Capture the cell that displays the provided text and extract its (X, Y) central coordinate. 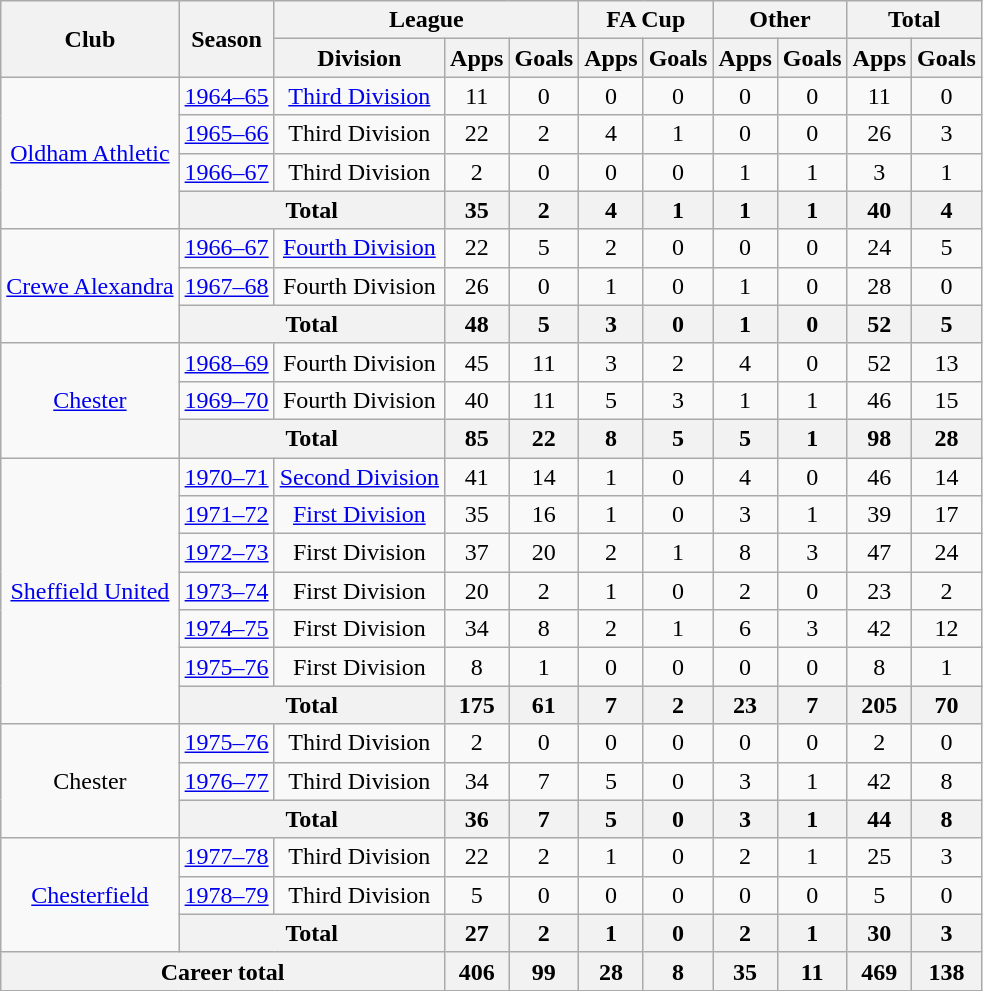
1973–74 (226, 591)
Second Division (359, 477)
Club (90, 39)
1971–72 (226, 515)
44 (879, 819)
1968–69 (226, 362)
Chesterfield (90, 895)
13 (947, 362)
1967–68 (226, 286)
1969–70 (226, 400)
1970–71 (226, 477)
45 (477, 362)
12 (947, 629)
Season (226, 39)
17 (947, 515)
25 (879, 857)
1976–77 (226, 781)
15 (947, 400)
Other (780, 20)
Oldham Athletic (90, 153)
99 (544, 971)
205 (879, 705)
FA Cup (646, 20)
1964–65 (226, 96)
1977–78 (226, 857)
16 (544, 515)
1974–75 (226, 629)
175 (477, 705)
1978–79 (226, 895)
469 (879, 971)
48 (477, 324)
Crewe Alexandra (90, 286)
Career total (223, 971)
70 (947, 705)
41 (477, 477)
6 (745, 629)
Division (359, 58)
39 (879, 515)
League (426, 20)
47 (879, 553)
98 (879, 438)
37 (477, 553)
138 (947, 971)
27 (477, 933)
406 (477, 971)
36 (477, 819)
61 (544, 705)
Sheffield United (90, 591)
1972–73 (226, 553)
85 (477, 438)
1965–66 (226, 134)
30 (879, 933)
